Return the [x, y] coordinate for the center point of the cell that contains the specified text.  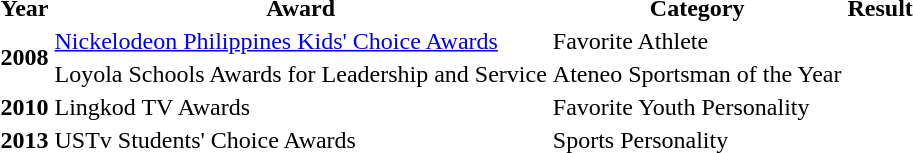
Lingkod TV Awards [300, 107]
Favorite Youth Personality [697, 107]
Nickelodeon Philippines Kids' Choice Awards [300, 41]
Loyola Schools Awards for Leadership and Service [300, 74]
Favorite Athlete [697, 41]
Ateneo Sportsman of the Year [697, 74]
